Detect which cell encompasses the target text, then output its [x, y] center coordinate. 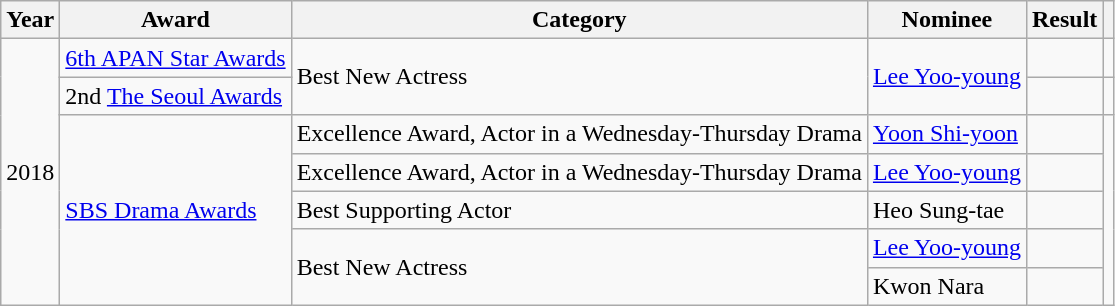
Award [176, 20]
Year [30, 20]
Kwon Nara [946, 286]
2018 [30, 172]
2nd The Seoul Awards [176, 96]
Nominee [946, 20]
Result [1064, 20]
Best Supporting Actor [579, 210]
6th APAN Star Awards [176, 58]
Category [579, 20]
Heo Sung-tae [946, 210]
SBS Drama Awards [176, 210]
Yoon Shi-yoon [946, 134]
